Identify which cell holds the provided text, then report its [X, Y] central coordinate. 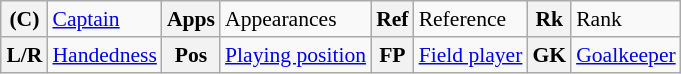
Field player [471, 55]
Reference [471, 19]
Captain [104, 19]
Playing position [296, 55]
Ref [392, 19]
Rank [626, 19]
Rk [549, 19]
FP [392, 55]
GK [549, 55]
L/R [24, 55]
Apps [191, 19]
Pos [191, 55]
Appearances [296, 19]
Handedness [104, 55]
(C) [24, 19]
Goalkeeper [626, 55]
